For the text-containing cell, return its midpoint in (X, Y) coordinate format. 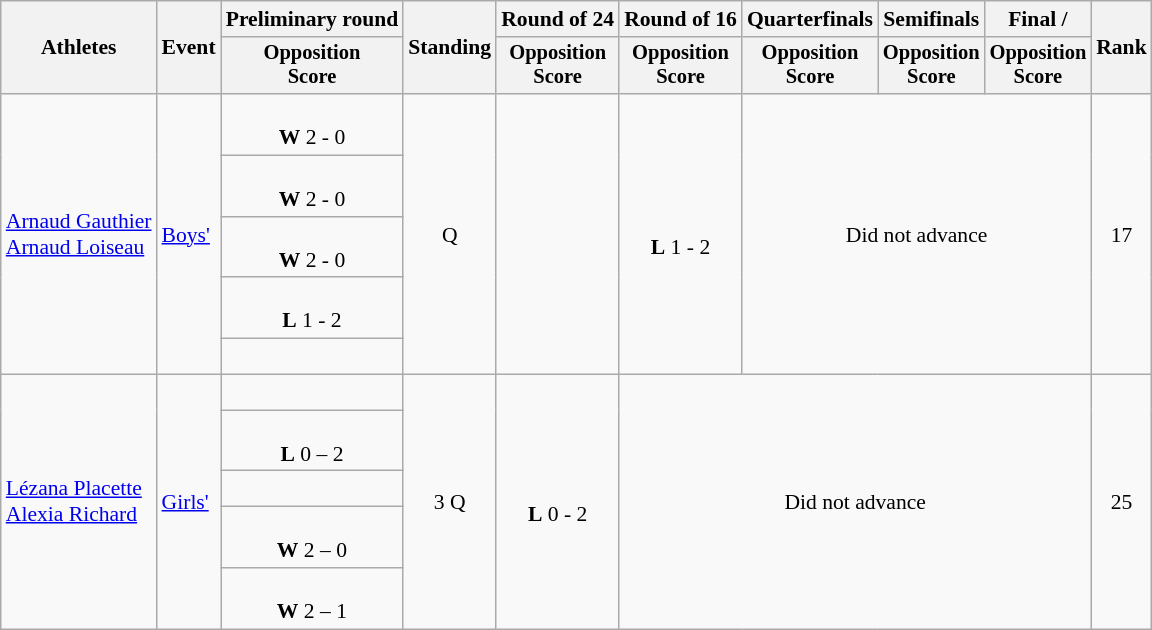
3 Q (450, 502)
Standing (450, 48)
Boys' (189, 234)
Q (450, 234)
17 (1122, 234)
W 2 – 1 (312, 598)
Athletes (79, 48)
Arnaud GauthierArnaud Loiseau (79, 234)
Round of 16 (680, 19)
Lézana PlacetteAlexia Richard (79, 502)
L 0 - 2 (558, 502)
25 (1122, 502)
W 2 – 0 (312, 538)
Round of 24 (558, 19)
Final / (1038, 19)
L 0 – 2 (312, 440)
Event (189, 48)
Preliminary round (312, 19)
Quarterfinals (810, 19)
Girls' (189, 502)
Rank (1122, 48)
Semifinals (932, 19)
